Return (X, Y) of the center of cell containing provided text 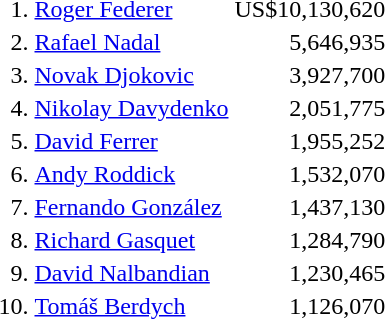
Rafael Nadal (132, 42)
Nikolay Davydenko (132, 108)
Novak Djokovic (132, 75)
David Nalbandian (132, 273)
David Ferrer (132, 141)
Fernando González (132, 207)
Richard Gasquet (132, 240)
Andy Roddick (132, 174)
